Pinpoint the cell where the given text exists, returning its (x, y) midpoint coordinate. 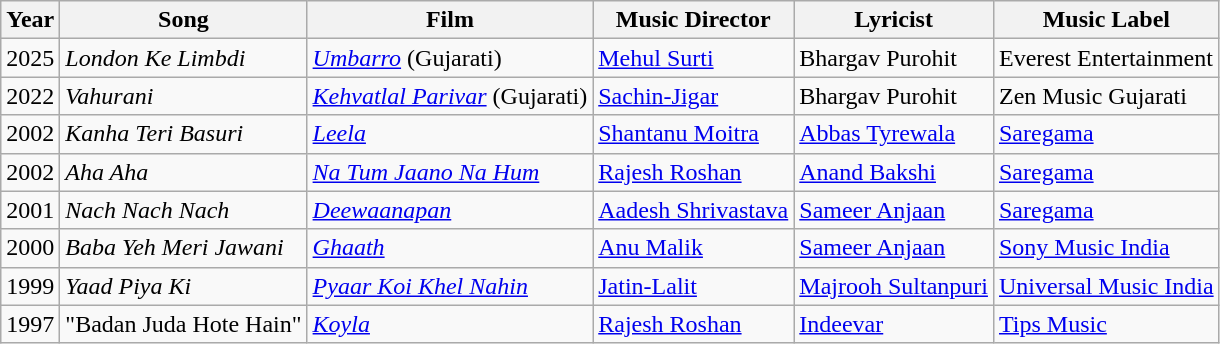
Abbas Tyrewala (894, 134)
1997 (30, 324)
Year (30, 20)
"Badan Juda Hote Hain" (184, 324)
Sachin-Jigar (694, 96)
Anu Malik (694, 248)
2001 (30, 210)
Deewaanapan (450, 210)
Zen Music Gujarati (1106, 96)
Film (450, 20)
2025 (30, 58)
Aha Aha (184, 172)
Kanha Teri Basuri (184, 134)
2022 (30, 96)
Na Tum Jaano Na Hum (450, 172)
Mehul Surti (694, 58)
Koyla (450, 324)
Vahurani (184, 96)
Song (184, 20)
Kehvatlal Parivar (Gujarati) (450, 96)
Umbarro (Gujarati) (450, 58)
Tips Music (1106, 324)
Majrooh Sultanpuri (894, 286)
Baba Yeh Meri Jawani (184, 248)
Sony Music India (1106, 248)
Yaad Piya Ki (184, 286)
1999 (30, 286)
London Ke Limbdi (184, 58)
Jatin-Lalit (694, 286)
Shantanu Moitra (694, 134)
Music Director (694, 20)
Anand Bakshi (894, 172)
Pyaar Koi Khel Nahin (450, 286)
Leela (450, 134)
2000 (30, 248)
Ghaath (450, 248)
Everest Entertainment (1106, 58)
Indeevar (894, 324)
Universal Music India (1106, 286)
Aadesh Shrivastava (694, 210)
Music Label (1106, 20)
Lyricist (894, 20)
Nach Nach Nach (184, 210)
